Detect which cell encompasses the target text, then output its (x, y) center coordinate. 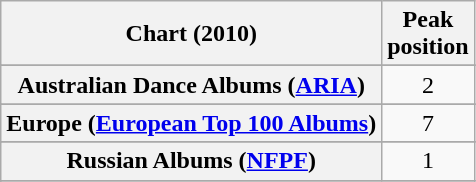
Peakposition (428, 34)
Australian Dance Albums (ARIA) (192, 85)
1 (428, 161)
2 (428, 85)
Chart (2010) (192, 34)
Europe (European Top 100 Albums) (192, 123)
7 (428, 123)
Russian Albums (NFPF) (192, 161)
